Identify which cell holds the provided text, then report its [X, Y] central coordinate. 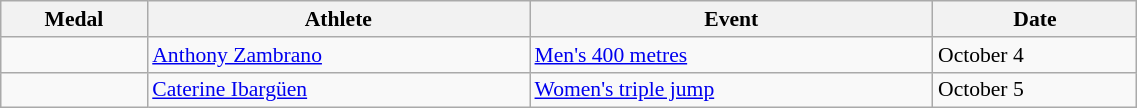
Event [732, 19]
Date [1035, 19]
Men's 400 metres [732, 55]
Medal [74, 19]
October 5 [1035, 90]
Caterine Ibargüen [338, 90]
Anthony Zambrano [338, 55]
Women's triple jump [732, 90]
Athlete [338, 19]
October 4 [1035, 55]
